For the text-containing cell, return its midpoint in [X, Y] coordinate format. 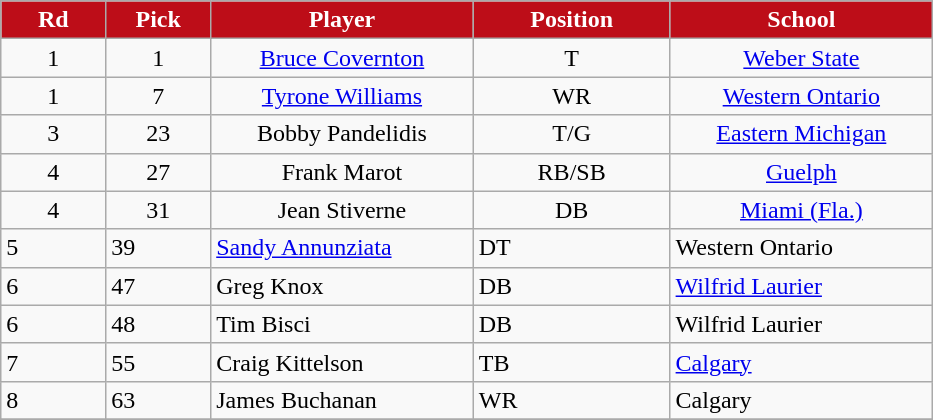
55 [158, 362]
Position [572, 20]
5 [54, 248]
TB [572, 362]
DT [572, 248]
8 [54, 400]
School [802, 20]
Weber State [802, 58]
Tim Bisci [342, 324]
47 [158, 286]
T [572, 58]
Miami (Fla.) [802, 210]
Tyrone Williams [342, 96]
James Buchanan [342, 400]
Bobby Pandelidis [342, 134]
31 [158, 210]
63 [158, 400]
39 [158, 248]
Player [342, 20]
Rd [54, 20]
Greg Knox [342, 286]
Pick [158, 20]
Sandy Annunziata [342, 248]
Craig Kittelson [342, 362]
3 [54, 134]
Bruce Covernton [342, 58]
27 [158, 172]
Frank Marot [342, 172]
RB/SB [572, 172]
Jean Stiverne [342, 210]
23 [158, 134]
Eastern Michigan [802, 134]
T/G [572, 134]
Guelph [802, 172]
48 [158, 324]
